Output the (x, y) coordinate of the center of the cell containing the given text.  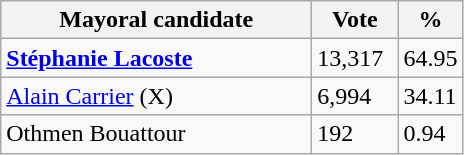
34.11 (430, 96)
Mayoral candidate (156, 20)
0.94 (430, 134)
Alain Carrier (X) (156, 96)
Stéphanie Lacoste (156, 58)
% (430, 20)
13,317 (355, 58)
Othmen Bouattour (156, 134)
6,994 (355, 96)
64.95 (430, 58)
Vote (355, 20)
192 (355, 134)
